Return the (x, y) coordinate for the center point of the cell that contains the specified text.  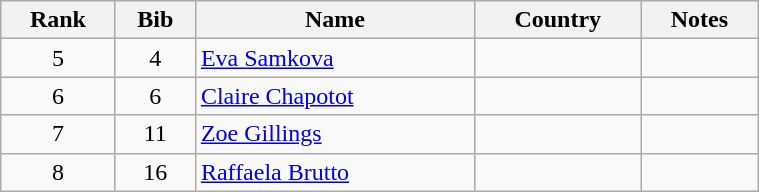
Claire Chapotot (334, 96)
4 (155, 58)
Bib (155, 20)
5 (58, 58)
11 (155, 134)
Raffaela Brutto (334, 172)
Name (334, 20)
Eva Samkova (334, 58)
Rank (58, 20)
7 (58, 134)
8 (58, 172)
16 (155, 172)
Notes (700, 20)
Zoe Gillings (334, 134)
Country (558, 20)
